Pinpoint the cell where the given text exists, returning its (X, Y) midpoint coordinate. 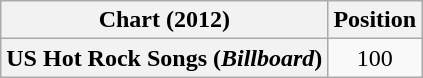
US Hot Rock Songs (Billboard) (164, 58)
Chart (2012) (164, 20)
100 (375, 58)
Position (375, 20)
